Scan for the cell matching the given text and deliver its [X, Y] coordinate at center. 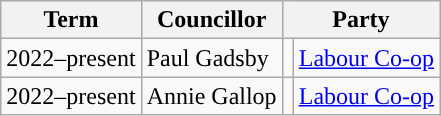
Term [71, 20]
Paul Gadsby [212, 58]
Annie Gallop [212, 96]
Party [360, 20]
Councillor [212, 20]
